Identify which cell holds the provided text, then report its (X, Y) central coordinate. 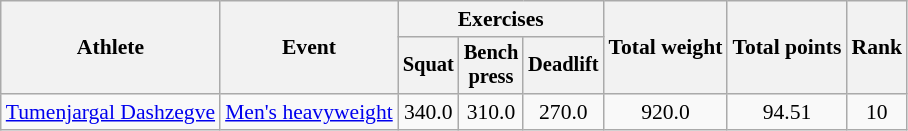
Event (309, 48)
920.0 (666, 112)
Total points (786, 48)
94.51 (786, 112)
Men's heavyweight (309, 112)
Squat (428, 66)
Deadlift (563, 66)
340.0 (428, 112)
Athlete (110, 48)
310.0 (491, 112)
Total weight (666, 48)
Benchpress (491, 66)
Tumenjargal Dashzegve (110, 112)
Rank (878, 48)
270.0 (563, 112)
Exercises (501, 19)
10 (878, 112)
